Pinpoint the cell where the given text exists, returning its [x, y] midpoint coordinate. 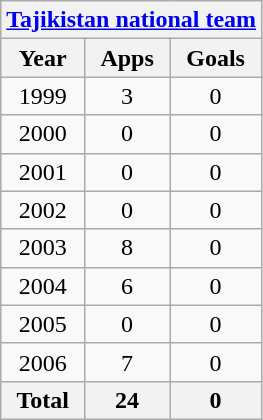
Apps [128, 58]
2000 [43, 134]
2004 [43, 286]
2005 [43, 324]
24 [128, 400]
2002 [43, 210]
7 [128, 362]
6 [128, 286]
2006 [43, 362]
Total [43, 400]
2001 [43, 172]
1999 [43, 96]
Tajikistan national team [132, 20]
Year [43, 58]
8 [128, 248]
3 [128, 96]
Goals [216, 58]
2003 [43, 248]
